Provide the [x, y] coordinate of the cell's center where the given text is located.  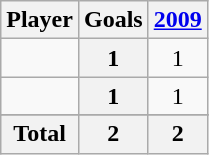
2009 [178, 20]
Player [40, 20]
Total [40, 134]
Goals [113, 20]
